Identify which cell holds the provided text, then report its [X, Y] central coordinate. 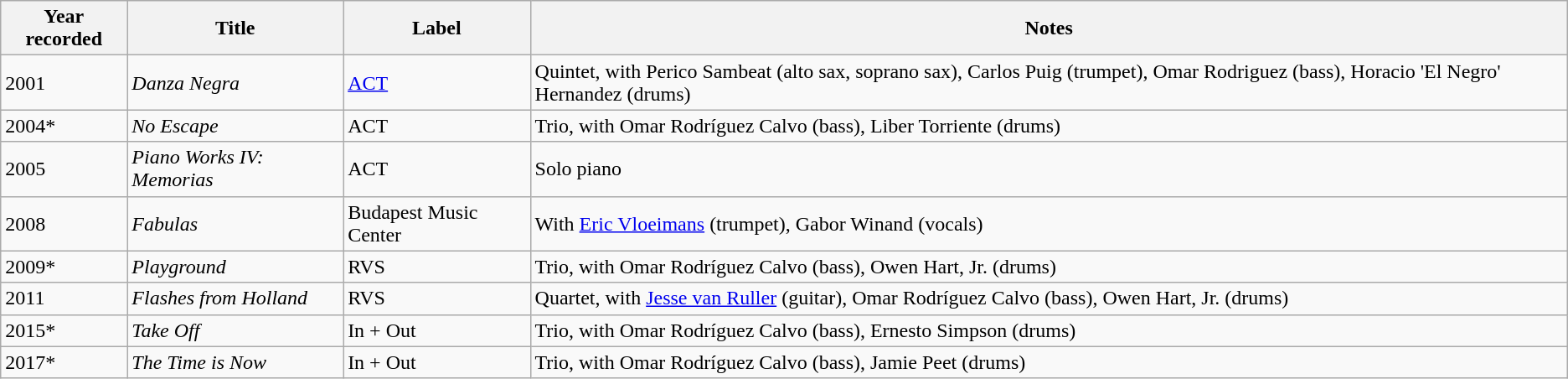
2008 [64, 223]
Quartet, with Jesse van Ruller (guitar), Omar Rodríguez Calvo (bass), Owen Hart, Jr. (drums) [1049, 299]
Label [437, 29]
Budapest Music Center [437, 223]
Trio, with Omar Rodríguez Calvo (bass), Ernesto Simpson (drums) [1049, 330]
Trio, with Omar Rodríguez Calvo (bass), Jamie Peet (drums) [1049, 362]
2011 [64, 299]
Danza Negra [235, 82]
2001 [64, 82]
Quintet, with Perico Sambeat (alto sax, soprano sax), Carlos Puig (trumpet), Omar Rodriguez (bass), Horacio 'El Negro' Hernandez (drums) [1049, 82]
2015* [64, 330]
No Escape [235, 126]
Notes [1049, 29]
The Time is Now [235, 362]
2004* [64, 126]
Piano Works IV: Memorias [235, 169]
Trio, with Omar Rodríguez Calvo (bass), Liber Torriente (drums) [1049, 126]
2009* [64, 267]
Flashes from Holland [235, 299]
Playground [235, 267]
Take Off [235, 330]
Solo piano [1049, 169]
Year recorded [64, 29]
2005 [64, 169]
Trio, with Omar Rodríguez Calvo (bass), Owen Hart, Jr. (drums) [1049, 267]
2017* [64, 362]
Title [235, 29]
Fabulas [235, 223]
With Eric Vloeimans (trumpet), Gabor Winand (vocals) [1049, 223]
